Determine the (x, y) coordinate at the center of the cell enclosing the given text.  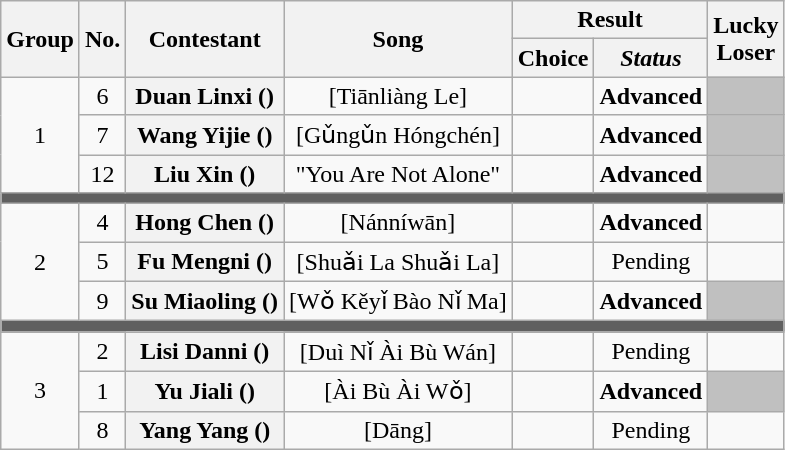
8 (102, 430)
Hong Chen () (205, 223)
Status (651, 58)
Liu Xin () (205, 173)
Yang Yang () (205, 430)
[Shuǎi La Shuǎi La] (398, 262)
[Gǔngǔn Hóngchén] (398, 135)
Result (610, 20)
No. (102, 39)
"You Are Not Alone" (398, 173)
5 (102, 262)
Lisi Danni () (205, 352)
[Nánníwān] (398, 223)
12 (102, 173)
Su Miaoling () (205, 301)
3 (40, 390)
4 (102, 223)
Yu Jiali () (205, 391)
Fu Mengni () (205, 262)
Duan Linxi () (205, 96)
Song (398, 39)
Wang Yijie () (205, 135)
LuckyLoser (746, 39)
Group (40, 39)
Choice (553, 58)
[Wǒ Kěyǐ Bào Nǐ Ma] (398, 301)
[Duì Nǐ Ài Bù Wán] (398, 352)
9 (102, 301)
[Dāng] (398, 430)
6 (102, 96)
[Tiānliàng Le] (398, 96)
7 (102, 135)
Contestant (205, 39)
[Ài Bù Ài Wǒ] (398, 391)
